Provide the [X, Y] coordinate of the cell's center where the given text is located.  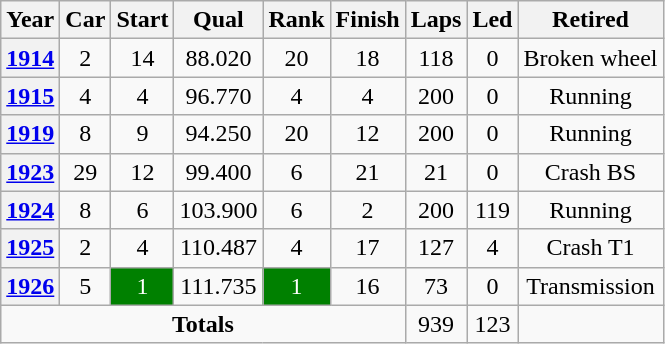
1915 [30, 96]
73 [436, 286]
1919 [30, 134]
1926 [30, 286]
Start [142, 20]
1925 [30, 248]
Totals [203, 324]
111.735 [218, 286]
5 [86, 286]
127 [436, 248]
16 [368, 286]
99.400 [218, 172]
17 [368, 248]
Year [30, 20]
94.250 [218, 134]
Transmission [590, 286]
Broken wheel [590, 58]
1924 [30, 210]
14 [142, 58]
18 [368, 58]
118 [436, 58]
119 [492, 210]
96.770 [218, 96]
88.020 [218, 58]
Led [492, 20]
Qual [218, 20]
Laps [436, 20]
Crash T1 [590, 248]
Finish [368, 20]
110.487 [218, 248]
Rank [296, 20]
939 [436, 324]
1914 [30, 58]
123 [492, 324]
29 [86, 172]
Retired [590, 20]
Crash BS [590, 172]
9 [142, 134]
1923 [30, 172]
103.900 [218, 210]
Car [86, 20]
